Provide the (X, Y) coordinate of the cell's center where the given text is located.  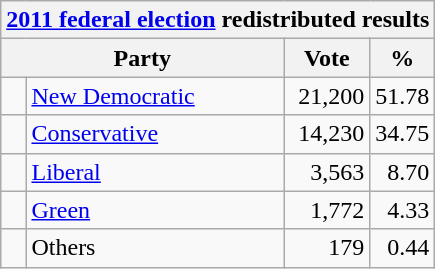
21,200 (327, 96)
14,230 (327, 134)
New Democratic (155, 96)
Green (155, 210)
4.33 (402, 210)
% (402, 58)
Conservative (155, 134)
2011 federal election redistributed results (218, 20)
34.75 (402, 134)
Others (155, 248)
179 (327, 248)
8.70 (402, 172)
0.44 (402, 248)
Party (142, 58)
3,563 (327, 172)
Vote (327, 58)
51.78 (402, 96)
Liberal (155, 172)
1,772 (327, 210)
